Determine the [X, Y] coordinate at the center of the cell enclosing the given text.  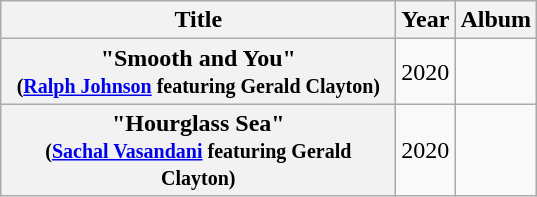
Album [496, 20]
"Hourglass Sea"(Sachal Vasandani featuring Gerald Clayton) [198, 150]
"Smooth and You"(Ralph Johnson featuring Gerald Clayton) [198, 72]
Year [426, 20]
Title [198, 20]
